Locate the cell with the specified text and output its [X, Y] center coordinate. 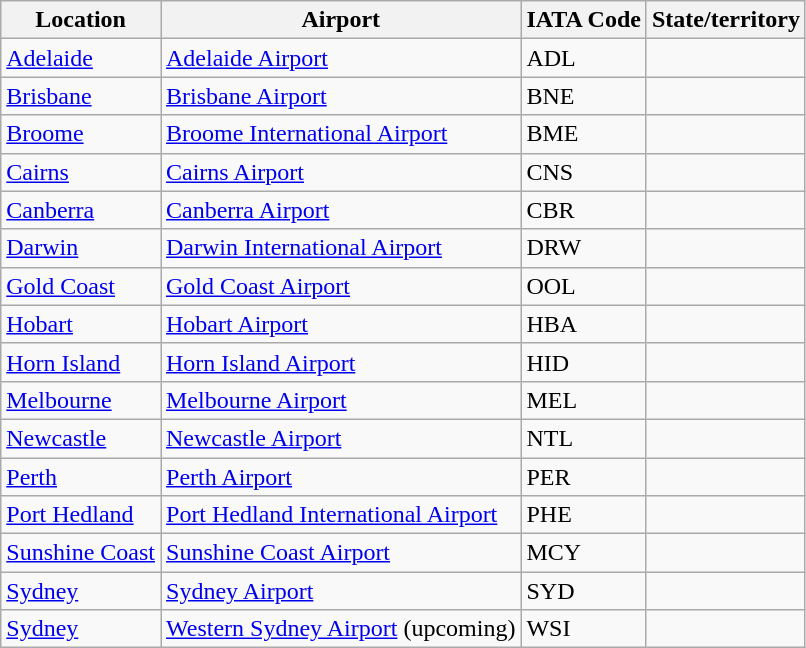
PHE [584, 515]
Sydney Airport [340, 591]
HID [584, 362]
Brisbane Airport [340, 96]
Broome International Airport [340, 134]
Location [81, 20]
MCY [584, 553]
Horn Island Airport [340, 362]
Newcastle Airport [340, 438]
DRW [584, 248]
State/territory [726, 20]
BNE [584, 96]
Brisbane [81, 96]
Gold Coast Airport [340, 286]
WSI [584, 629]
Newcastle [81, 438]
Perth Airport [340, 477]
Sunshine Coast [81, 553]
Darwin International Airport [340, 248]
Adelaide [81, 58]
Hobart Airport [340, 324]
CNS [584, 172]
BME [584, 134]
Canberra [81, 210]
PER [584, 477]
HBA [584, 324]
Melbourne [81, 400]
Adelaide Airport [340, 58]
ADL [584, 58]
Gold Coast [81, 286]
IATA Code [584, 20]
Broome [81, 134]
NTL [584, 438]
Western Sydney Airport (upcoming) [340, 629]
Port Hedland [81, 515]
Horn Island [81, 362]
Port Hedland International Airport [340, 515]
Canberra Airport [340, 210]
Melbourne Airport [340, 400]
Cairns Airport [340, 172]
Cairns [81, 172]
SYD [584, 591]
OOL [584, 286]
CBR [584, 210]
Airport [340, 20]
Perth [81, 477]
Sunshine Coast Airport [340, 553]
Darwin [81, 248]
Hobart [81, 324]
MEL [584, 400]
